Scan for the cell matching the given text and deliver its [X, Y] coordinate at center. 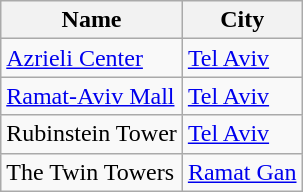
City [242, 20]
Rubinstein Tower [92, 134]
Azrieli Center [92, 58]
Ramat-Aviv Mall [92, 96]
Name [92, 20]
Ramat Gan [242, 172]
The Twin Towers [92, 172]
